Locate the cell with the specified text and output its (x, y) center coordinate. 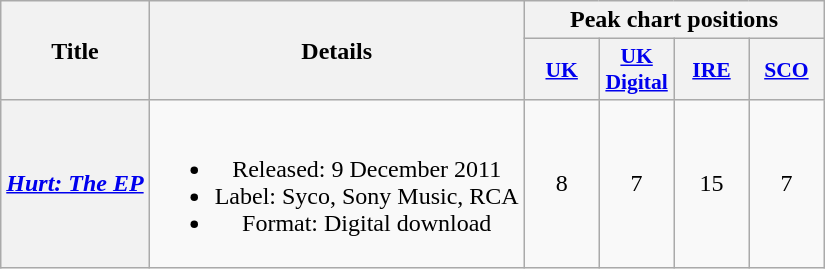
Hurt: The EP (75, 184)
15 (712, 184)
UK (562, 70)
8 (562, 184)
Title (75, 50)
Details (336, 50)
SCO (786, 70)
IRE (712, 70)
Peak chart positions (674, 20)
UK Digital (636, 70)
Released: 9 December 2011Label: Syco, Sony Music, RCAFormat: Digital download (336, 184)
